Scan for the cell matching the given text and deliver its (X, Y) coordinate at center. 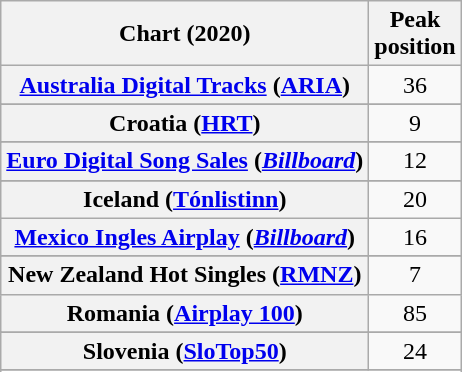
Croatia (HRT) (185, 123)
36 (415, 85)
12 (415, 161)
Slovenia (SloTop50) (185, 351)
7 (415, 275)
Mexico Ingles Airplay (Billboard) (185, 237)
Romania (Airplay 100) (185, 313)
9 (415, 123)
Iceland (Tónlistinn) (185, 199)
New Zealand Hot Singles (RMNZ) (185, 275)
85 (415, 313)
20 (415, 199)
Peakposition (415, 34)
Euro Digital Song Sales (Billboard) (185, 161)
16 (415, 237)
Chart (2020) (185, 34)
24 (415, 351)
Australia Digital Tracks (ARIA) (185, 85)
